Scan for the cell matching the given text and deliver its (x, y) coordinate at center. 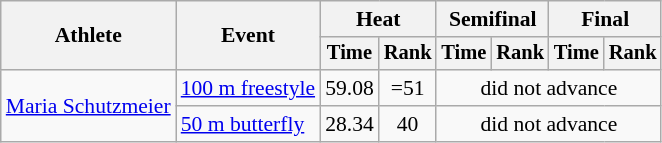
=51 (408, 88)
40 (408, 124)
Athlete (88, 36)
Semifinal (492, 19)
100 m freestyle (248, 88)
50 m butterfly (248, 124)
Maria Schutzmeier (88, 106)
Final (605, 19)
Event (248, 36)
28.34 (350, 124)
Heat (378, 19)
59.08 (350, 88)
